Return the [X, Y] coordinate for the center point of the cell that contains the specified text.  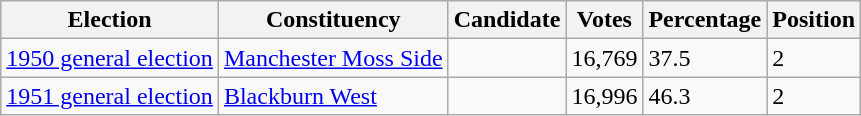
1950 general election [110, 58]
46.3 [705, 96]
16,996 [604, 96]
Election [110, 20]
37.5 [705, 58]
Constituency [333, 20]
Manchester Moss Side [333, 58]
Position [814, 20]
1951 general election [110, 96]
Votes [604, 20]
Blackburn West [333, 96]
Candidate [507, 20]
16,769 [604, 58]
Percentage [705, 20]
